Return (x, y) of the center of cell containing provided text 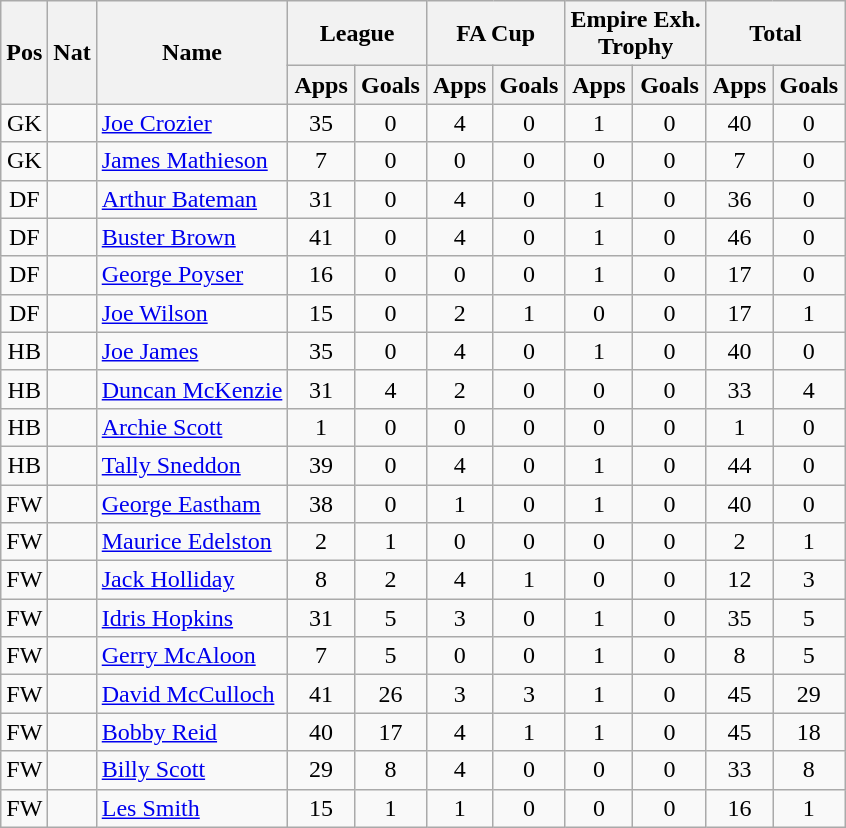
Buster Brown (192, 237)
Joe Crozier (192, 123)
James Mathieson (192, 161)
Archie Scott (192, 427)
Les Smith (192, 808)
Gerry McAloon (192, 656)
David McCulloch (192, 694)
12 (740, 580)
FA Cup (496, 34)
26 (390, 694)
Bobby Reid (192, 732)
36 (740, 199)
Name (192, 52)
Maurice Edelston (192, 542)
Jack Holliday (192, 580)
Pos (24, 52)
Billy Scott (192, 770)
George Eastham (192, 503)
Idris Hopkins (192, 618)
39 (322, 465)
Joe James (192, 351)
Joe Wilson (192, 313)
Arthur Bateman (192, 199)
League (358, 34)
18 (809, 732)
38 (322, 503)
Total (776, 34)
Empire Exh.Trophy (636, 34)
Nat (72, 52)
Tally Sneddon (192, 465)
46 (740, 237)
44 (740, 465)
George Poyser (192, 275)
Duncan McKenzie (192, 389)
